Scan for the cell matching the given text and deliver its [x, y] coordinate at center. 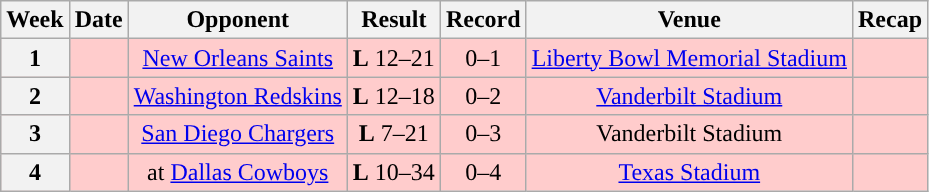
New Orleans Saints [238, 58]
4 [35, 172]
L 7–21 [394, 134]
Liberty Bowl Memorial Stadium [689, 58]
L 12–18 [394, 96]
Date [98, 20]
Opponent [238, 20]
L 10–34 [394, 172]
Texas Stadium [689, 172]
Week [35, 20]
2 [35, 96]
0–1 [483, 58]
Result [394, 20]
San Diego Chargers [238, 134]
L 12–21 [394, 58]
1 [35, 58]
Recap [890, 20]
3 [35, 134]
at Dallas Cowboys [238, 172]
Washington Redskins [238, 96]
Venue [689, 20]
Record [483, 20]
0–2 [483, 96]
0–3 [483, 134]
0–4 [483, 172]
